Capture the cell that displays the provided text and extract its [x, y] central coordinate. 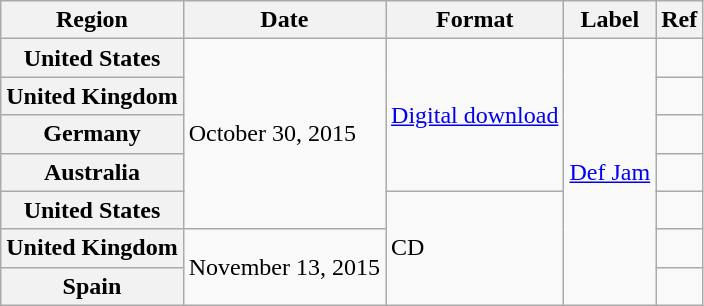
October 30, 2015 [284, 134]
November 13, 2015 [284, 267]
CD [475, 248]
Def Jam [610, 172]
Region [92, 20]
Spain [92, 286]
Date [284, 20]
Ref [680, 20]
Label [610, 20]
Germany [92, 134]
Australia [92, 172]
Format [475, 20]
Digital download [475, 115]
